Identify which cell holds the provided text, then report its [X, Y] central coordinate. 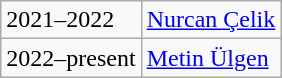
2021–2022 [71, 20]
Metin Ülgen [211, 58]
Nurcan Çelik [211, 20]
2022–present [71, 58]
